Determine the (X, Y) coordinate at the center of the cell enclosing the given text.  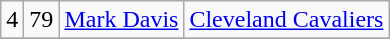
Mark Davis (122, 20)
79 (42, 20)
Cleveland Cavaliers (286, 20)
4 (12, 20)
